From the cell containing the given text, extract its center point as (x, y) coordinate. 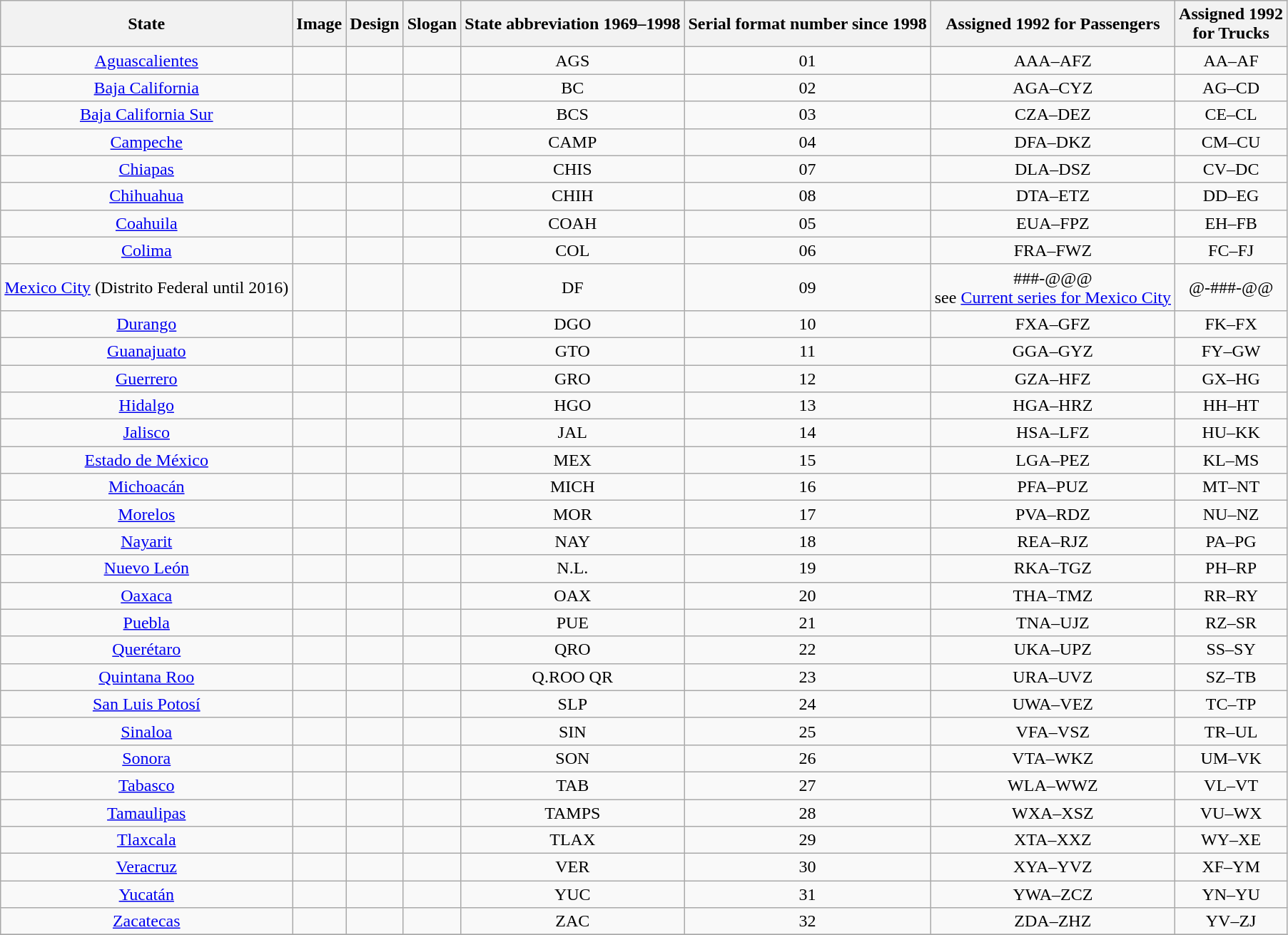
Oaxaca (147, 596)
CAMP (572, 142)
TR–UL (1232, 731)
Nuevo León (147, 568)
AAA–AFZ (1053, 61)
Assigned 1992 for Passengers (1053, 24)
EH–FB (1232, 223)
MT–NT (1232, 487)
Morelos (147, 514)
PA–PG (1232, 541)
07 (808, 169)
Baja California Sur (147, 115)
SON (572, 758)
03 (808, 115)
RZ–SR (1232, 623)
NAY (572, 541)
CM–CU (1232, 142)
VFA–VSZ (1053, 731)
ZAC (572, 921)
BC (572, 88)
16 (808, 487)
Quintana Roo (147, 677)
Estado de México (147, 460)
TC–TP (1232, 704)
SZ–TB (1232, 677)
QRO (572, 650)
YUC (572, 894)
Campeche (147, 142)
DTA–ETZ (1053, 196)
WY–XE (1232, 840)
HH–HT (1232, 406)
UKA–UPZ (1053, 650)
San Luis Potosí (147, 704)
Assigned 1992for Trucks (1232, 24)
PUE (572, 623)
YV–ZJ (1232, 921)
Veracruz (147, 867)
25 (808, 731)
DF (572, 287)
TLAX (572, 840)
COL (572, 250)
GGA–GYZ (1053, 351)
17 (808, 514)
11 (808, 351)
BCS (572, 115)
AGA–CYZ (1053, 88)
Jalisco (147, 433)
06 (808, 250)
Slogan (432, 24)
SLP (572, 704)
PFA–PUZ (1053, 487)
FK–FX (1232, 324)
Tlaxcala (147, 840)
AA–AF (1232, 61)
CHIS (572, 169)
FXA–GFZ (1053, 324)
DFA–DKZ (1053, 142)
CV–DC (1232, 169)
Chiapas (147, 169)
15 (808, 460)
32 (808, 921)
N.L. (572, 568)
EUA–FPZ (1053, 223)
PH–RP (1232, 568)
12 (808, 379)
VU–WX (1232, 812)
Guerrero (147, 379)
MEX (572, 460)
21 (808, 623)
State abbreviation 1969–1998 (572, 24)
18 (808, 541)
OAX (572, 596)
27 (808, 785)
JAL (572, 433)
UWA–VEZ (1053, 704)
XF–YM (1232, 867)
###-@@@see Current series for Mexico City (1053, 287)
Puebla (147, 623)
02 (808, 88)
SS–SY (1232, 650)
Michoacán (147, 487)
ZDA–ZHZ (1053, 921)
Design (375, 24)
Nayarit (147, 541)
HU–KK (1232, 433)
Zacatecas (147, 921)
DGO (572, 324)
GRO (572, 379)
GX–HG (1232, 379)
Tamaulipas (147, 812)
05 (808, 223)
TNA–UJZ (1053, 623)
DD–EG (1232, 196)
04 (808, 142)
Image (320, 24)
VTA–WKZ (1053, 758)
State (147, 24)
29 (808, 840)
@-###-@@ (1232, 287)
Q.ROO QR (572, 677)
Aguascalientes (147, 61)
NU–NZ (1232, 514)
COAH (572, 223)
VER (572, 867)
19 (808, 568)
Tabasco (147, 785)
REA–RJZ (1053, 541)
Baja California (147, 88)
AGS (572, 61)
LGA–PEZ (1053, 460)
XTA–XXZ (1053, 840)
28 (808, 812)
Mexico City (Distrito Federal until 2016) (147, 287)
GZA–HFZ (1053, 379)
CE–CL (1232, 115)
SIN (572, 731)
13 (808, 406)
AG–CD (1232, 88)
CZA–DEZ (1053, 115)
VL–VT (1232, 785)
WXA–XSZ (1053, 812)
UM–VK (1232, 758)
14 (808, 433)
22 (808, 650)
31 (808, 894)
DLA–DSZ (1053, 169)
THA–TMZ (1053, 596)
Guanajuato (147, 351)
Querétaro (147, 650)
FC–FJ (1232, 250)
09 (808, 287)
08 (808, 196)
Coahuila (147, 223)
YN–YU (1232, 894)
20 (808, 596)
YWA–ZCZ (1053, 894)
Hidalgo (147, 406)
RKA–TGZ (1053, 568)
MICH (572, 487)
CHIH (572, 196)
30 (808, 867)
PVA–RDZ (1053, 514)
FRA–FWZ (1053, 250)
URA–UVZ (1053, 677)
TAB (572, 785)
HGO (572, 406)
10 (808, 324)
KL–MS (1232, 460)
Colima (147, 250)
MOR (572, 514)
HSA–LFZ (1053, 433)
Yucatán (147, 894)
XYA–YVZ (1053, 867)
Serial format number since 1998 (808, 24)
HGA–HRZ (1053, 406)
Sonora (147, 758)
GTO (572, 351)
Durango (147, 324)
26 (808, 758)
01 (808, 61)
RR–RY (1232, 596)
FY–GW (1232, 351)
TAMPS (572, 812)
Chihuahua (147, 196)
24 (808, 704)
23 (808, 677)
WLA–WWZ (1053, 785)
Sinaloa (147, 731)
